Find where the given text appears and provide that cell's center as [X, Y] coordinate. 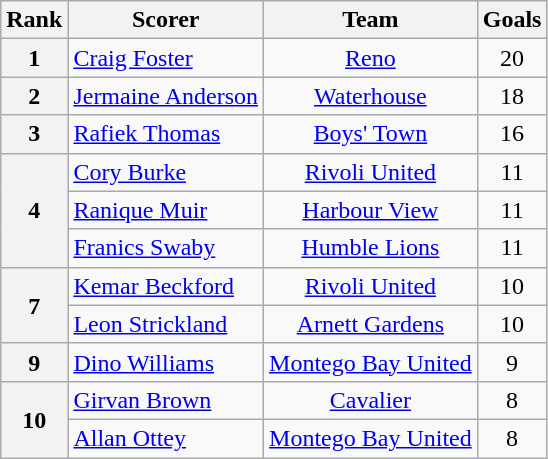
Reno [371, 58]
Harbour View [371, 210]
1 [34, 58]
Ranique Muir [166, 210]
Girvan Brown [166, 400]
Rank [34, 20]
Craig Foster [166, 58]
4 [34, 210]
Goals [512, 20]
Leon Strickland [166, 324]
16 [512, 134]
Jermaine Anderson [166, 96]
Dino Williams [166, 362]
20 [512, 58]
2 [34, 96]
Arnett Gardens [371, 324]
Team [371, 20]
Franics Swaby [166, 248]
Cavalier [371, 400]
Humble Lions [371, 248]
Rafiek Thomas [166, 134]
7 [34, 305]
Kemar Beckford [166, 286]
Scorer [166, 20]
Cory Burke [166, 172]
Boys' Town [371, 134]
18 [512, 96]
Waterhouse [371, 96]
3 [34, 134]
Allan Ottey [166, 438]
